Return [x, y] of the center of cell containing provided text 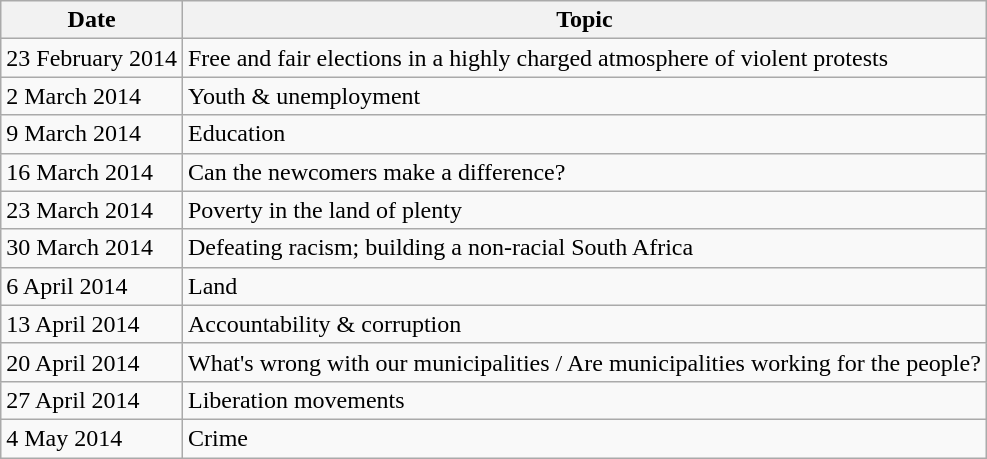
Free and fair elections in a highly charged atmosphere of violent protests [584, 58]
9 March 2014 [92, 134]
13 April 2014 [92, 324]
23 March 2014 [92, 210]
16 March 2014 [92, 172]
30 March 2014 [92, 248]
Accountability & corruption [584, 324]
2 March 2014 [92, 96]
4 May 2014 [92, 438]
Can the newcomers make a difference? [584, 172]
20 April 2014 [92, 362]
Defeating racism; building a non-racial South Africa [584, 248]
27 April 2014 [92, 400]
23 February 2014 [92, 58]
6 April 2014 [92, 286]
Date [92, 20]
Youth & unemployment [584, 96]
Crime [584, 438]
What's wrong with our municipalities / Are municipalities working for the people? [584, 362]
Education [584, 134]
Topic [584, 20]
Poverty in the land of plenty [584, 210]
Land [584, 286]
Liberation movements [584, 400]
